Determine the [X, Y] coordinate at the center of the cell enclosing the given text.  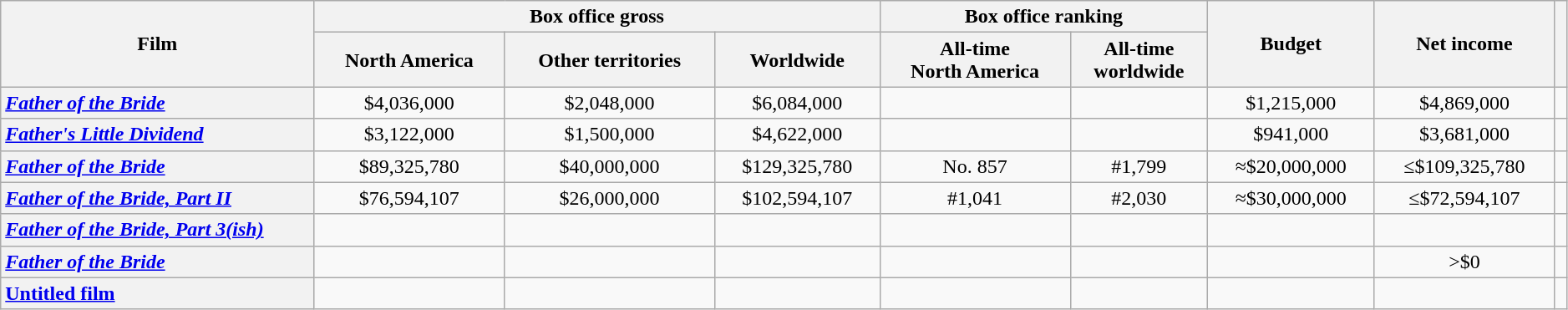
$89,325,780 [409, 166]
Untitled film [157, 293]
Other territories [610, 60]
>$0 [1464, 262]
Net income [1464, 43]
$1,215,000 [1291, 103]
$6,084,000 [797, 103]
$4,869,000 [1464, 103]
≤$109,325,780 [1464, 166]
#2,030 [1139, 198]
All-time worldwide [1139, 60]
Film [157, 43]
$941,000 [1291, 135]
Box office ranking [1044, 17]
$40,000,000 [610, 166]
$1,500,000 [610, 135]
≈$20,000,000 [1291, 166]
$102,594,107 [797, 198]
≤$72,594,107 [1464, 198]
#1,041 [975, 198]
Father's Little Dividend [157, 135]
$26,000,000 [610, 198]
$3,681,000 [1464, 135]
Worldwide [797, 60]
Box office gross [596, 17]
Budget [1291, 43]
$4,036,000 [409, 103]
$3,122,000 [409, 135]
Father of the Bride, Part 3(ish) [157, 230]
$2,048,000 [610, 103]
No. 857 [975, 166]
$76,594,107 [409, 198]
≈$30,000,000 [1291, 198]
#1,799 [1139, 166]
North America [409, 60]
$129,325,780 [797, 166]
All-time North America [975, 60]
$4,622,000 [797, 135]
Father of the Bride, Part II [157, 198]
